From the cell containing the given text, extract its center point as [x, y] coordinate. 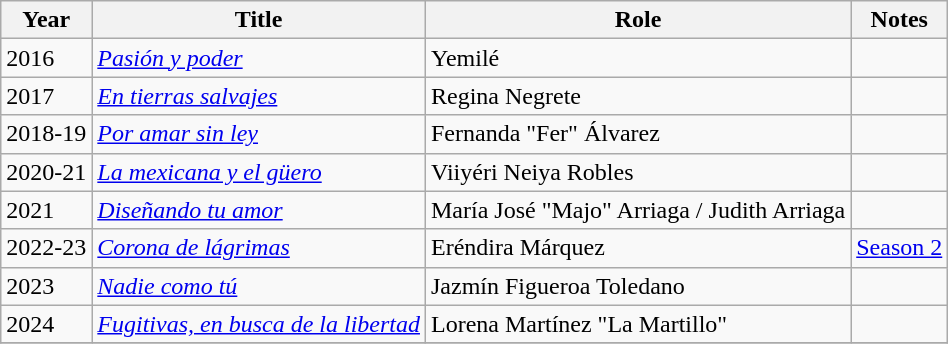
Role [638, 20]
Pasión y poder [259, 58]
2020-21 [46, 172]
Viiyéri Neiya Robles [638, 172]
Title [259, 20]
2023 [46, 286]
Diseñando tu amor [259, 210]
Regina Negrete [638, 96]
Year [46, 20]
Jazmín Figueroa Toledano [638, 286]
Corona de lágrimas [259, 248]
María José "Majo" Arriaga / Judith Arriaga [638, 210]
2021 [46, 210]
Season 2 [900, 248]
Fernanda "Fer" Álvarez [638, 134]
2016 [46, 58]
Notes [900, 20]
2024 [46, 324]
La mexicana y el güero [259, 172]
Fugitivas, en busca de la libertad [259, 324]
Por amar sin ley [259, 134]
2017 [46, 96]
Eréndira Márquez [638, 248]
En tierras salvajes [259, 96]
2022-23 [46, 248]
Nadie como tú [259, 286]
Yemilé [638, 58]
Lorena Martínez "La Martillo" [638, 324]
2018-19 [46, 134]
